Pinpoint the cell where the given text exists, returning its [x, y] midpoint coordinate. 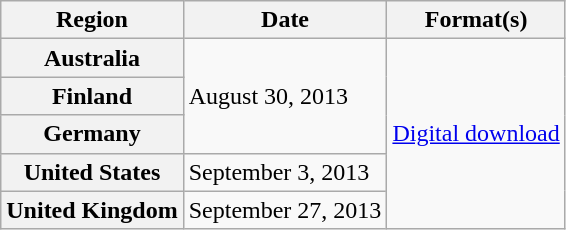
United Kingdom [92, 210]
September 27, 2013 [285, 210]
Format(s) [476, 20]
Finland [92, 96]
Germany [92, 134]
August 30, 2013 [285, 96]
Digital download [476, 134]
Date [285, 20]
Australia [92, 58]
Region [92, 20]
United States [92, 172]
September 3, 2013 [285, 172]
